Pinpoint the cell where the given text exists, returning its [x, y] midpoint coordinate. 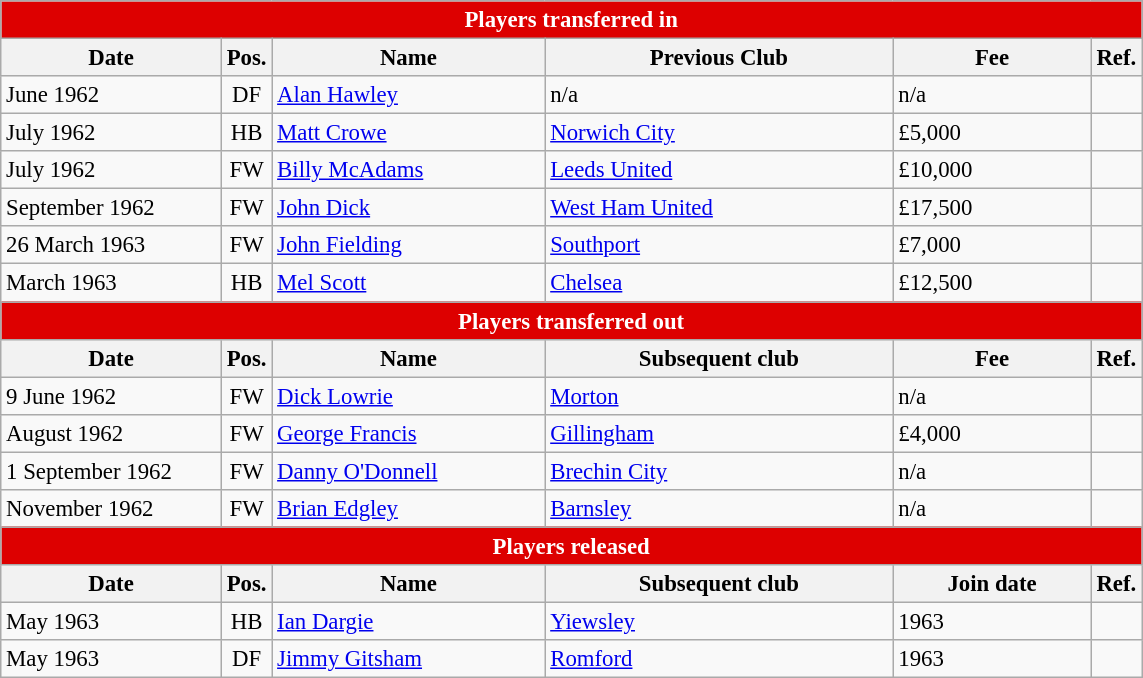
Norwich City [719, 133]
Southport [719, 245]
£7,000 [992, 245]
Romford [719, 659]
Chelsea [719, 283]
Players transferred in [572, 20]
John Dick [408, 208]
Brian Edgley [408, 509]
Gillingham [719, 433]
West Ham United [719, 208]
George Francis [408, 433]
£4,000 [992, 433]
Players transferred out [572, 321]
Matt Crowe [408, 133]
Barnsley [719, 509]
Previous Club [719, 58]
1 September 1962 [112, 471]
Join date [992, 584]
March 1963 [112, 283]
Players released [572, 546]
Morton [719, 396]
John Fielding [408, 245]
Jimmy Gitsham [408, 659]
August 1962 [112, 433]
£17,500 [992, 208]
Leeds United [719, 170]
November 1962 [112, 509]
£5,000 [992, 133]
26 March 1963 [112, 245]
£10,000 [992, 170]
Danny O'Donnell [408, 471]
Brechin City [719, 471]
Yiewsley [719, 621]
Dick Lowrie [408, 396]
September 1962 [112, 208]
£12,500 [992, 283]
Billy McAdams [408, 170]
Alan Hawley [408, 95]
9 June 1962 [112, 396]
June 1962 [112, 95]
Ian Dargie [408, 621]
Mel Scott [408, 283]
